Return [X, Y] of the center of cell containing provided text 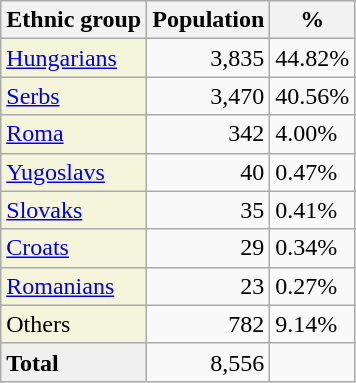
4.00% [312, 134]
342 [208, 134]
Others [74, 324]
Slovaks [74, 210]
Population [208, 20]
Croats [74, 248]
782 [208, 324]
9.14% [312, 324]
44.82% [312, 58]
0.41% [312, 210]
0.47% [312, 172]
Hungarians [74, 58]
0.27% [312, 286]
Yugoslavs [74, 172]
8,556 [208, 362]
40 [208, 172]
% [312, 20]
Romanians [74, 286]
Roma [74, 134]
29 [208, 248]
35 [208, 210]
Serbs [74, 96]
3,470 [208, 96]
23 [208, 286]
Ethnic group [74, 20]
3,835 [208, 58]
0.34% [312, 248]
40.56% [312, 96]
Total [74, 362]
